Find where the given text appears and provide that cell's center as [X, Y] coordinate. 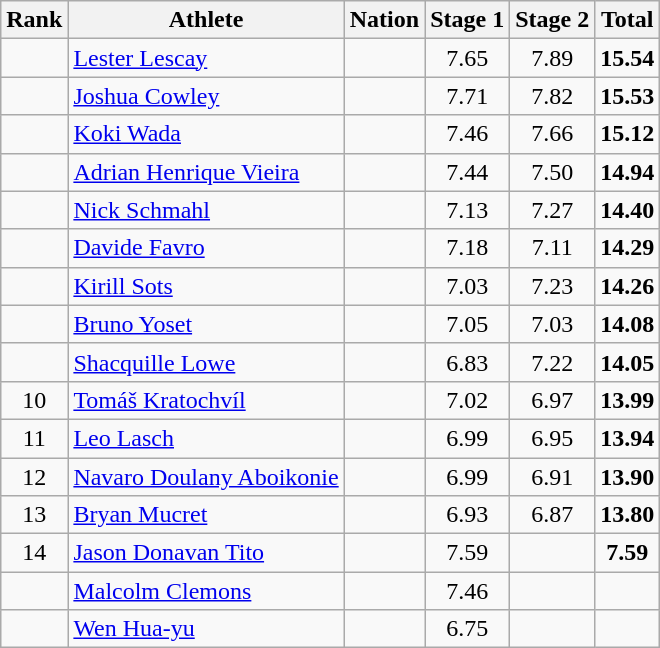
Davide Favro [206, 248]
13.80 [628, 515]
6.97 [552, 400]
7.22 [552, 362]
14.26 [628, 286]
Koki Wada [206, 134]
10 [34, 400]
13 [34, 515]
14.94 [628, 172]
Jason Donavan Tito [206, 553]
Adrian Henrique Vieira [206, 172]
Malcolm Clemons [206, 591]
7.18 [468, 248]
Bryan Mucret [206, 515]
7.13 [468, 210]
6.83 [468, 362]
Stage 1 [468, 20]
Leo Lasch [206, 438]
15.54 [628, 58]
7.05 [468, 324]
13.99 [628, 400]
Tomáš Kratochvíl [206, 400]
11 [34, 438]
6.91 [552, 477]
7.66 [552, 134]
14.40 [628, 210]
6.87 [552, 515]
Wen Hua-yu [206, 629]
15.53 [628, 96]
Joshua Cowley [206, 96]
6.93 [468, 515]
14.29 [628, 248]
7.65 [468, 58]
12 [34, 477]
6.95 [552, 438]
7.11 [552, 248]
Nation [384, 20]
7.71 [468, 96]
Lester Lescay [206, 58]
14.08 [628, 324]
13.90 [628, 477]
Shacquille Lowe [206, 362]
Stage 2 [552, 20]
Kirill Sots [206, 286]
Nick Schmahl [206, 210]
7.89 [552, 58]
7.27 [552, 210]
7.44 [468, 172]
14 [34, 553]
Rank [34, 20]
Navaro Doulany Aboikonie [206, 477]
7.23 [552, 286]
Athlete [206, 20]
7.02 [468, 400]
7.82 [552, 96]
Total [628, 20]
7.50 [552, 172]
Bruno Yoset [206, 324]
6.75 [468, 629]
15.12 [628, 134]
13.94 [628, 438]
14.05 [628, 362]
